Return (X, Y) of the center of cell containing provided text 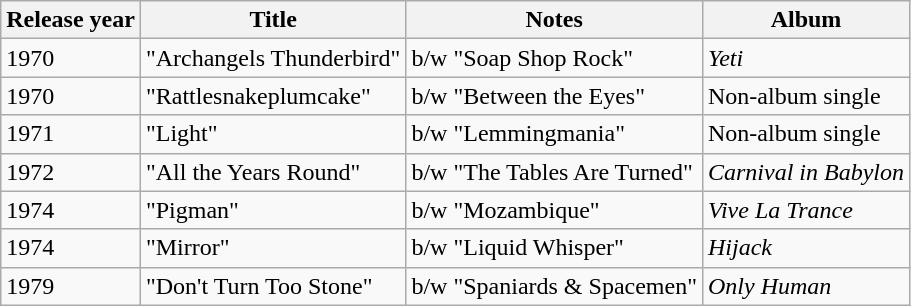
Only Human (806, 286)
Yeti (806, 58)
Album (806, 20)
b/w "Spaniards & Spacemen" (554, 286)
b/w "The Tables Are Turned" (554, 172)
b/w "Mozambique" (554, 210)
b/w "Between the Eyes" (554, 96)
Vive La Trance (806, 210)
b/w "Soap Shop Rock" (554, 58)
Carnival in Babylon (806, 172)
Notes (554, 20)
"All the Years Round" (272, 172)
b/w "Lemmingmania" (554, 134)
"Don't Turn Too Stone" (272, 286)
1972 (71, 172)
"Pigman" (272, 210)
"Rattlesnakeplumcake" (272, 96)
b/w "Liquid Whisper" (554, 248)
1979 (71, 286)
Release year (71, 20)
"Mirror" (272, 248)
1971 (71, 134)
"Light" (272, 134)
Hijack (806, 248)
"Archangels Thunderbird" (272, 58)
Title (272, 20)
